Scan for the cell matching the given text and deliver its (X, Y) coordinate at center. 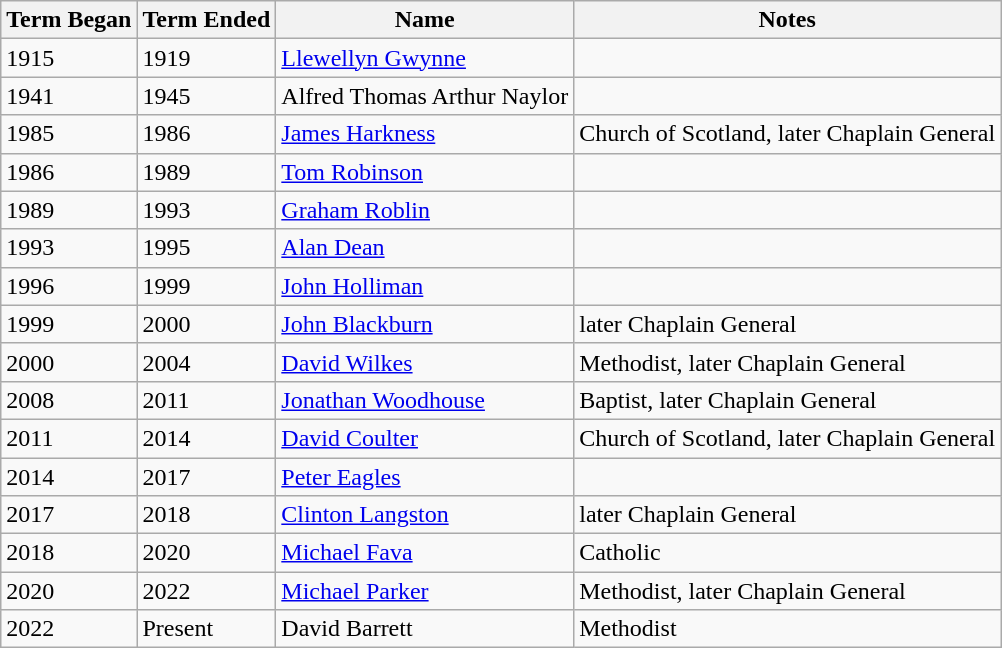
1945 (206, 96)
Llewellyn Gwynne (425, 58)
Term Began (69, 20)
1915 (69, 58)
Jonathan Woodhouse (425, 400)
1985 (69, 134)
Term Ended (206, 20)
Peter Eagles (425, 477)
David Barrett (425, 629)
Graham Roblin (425, 210)
1919 (206, 58)
2008 (69, 400)
Notes (788, 20)
Clinton Langston (425, 515)
1941 (69, 96)
Tom Robinson (425, 172)
Baptist, later Chaplain General (788, 400)
1996 (69, 286)
Present (206, 629)
James Harkness (425, 134)
2004 (206, 362)
David Wilkes (425, 362)
Michael Parker (425, 591)
John Blackburn (425, 324)
Name (425, 20)
Methodist (788, 629)
Catholic (788, 553)
Michael Fava (425, 553)
John Holliman (425, 286)
Alan Dean (425, 248)
1995 (206, 248)
Alfred Thomas Arthur Naylor (425, 96)
David Coulter (425, 438)
